Identify which cell holds the provided text, then report its [x, y] central coordinate. 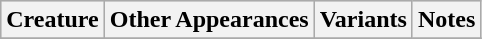
Notes [446, 20]
Variants [363, 20]
Other Appearances [209, 20]
Creature [52, 20]
